Determine the (X, Y) coordinate at the center of the cell enclosing the given text.  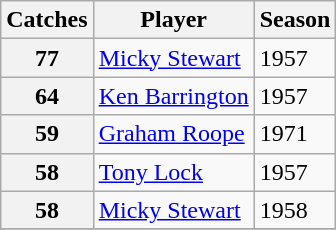
Catches (47, 20)
59 (47, 134)
1971 (295, 134)
64 (47, 96)
Season (295, 20)
1958 (295, 210)
Player (174, 20)
77 (47, 58)
Tony Lock (174, 172)
Graham Roope (174, 134)
Ken Barrington (174, 96)
